Return the (X, Y) coordinate for the center point of the cell that contains the specified text.  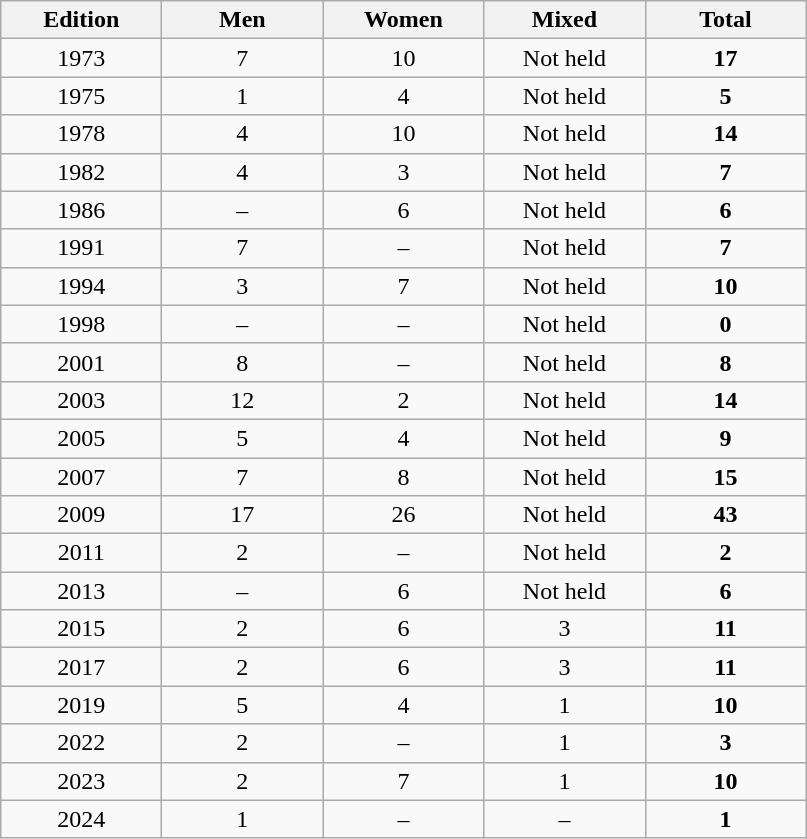
2015 (82, 629)
15 (726, 477)
2001 (82, 362)
2011 (82, 553)
2023 (82, 781)
Total (726, 20)
2009 (82, 515)
2003 (82, 400)
2022 (82, 743)
1991 (82, 248)
2024 (82, 819)
1994 (82, 286)
Edition (82, 20)
26 (404, 515)
Men (242, 20)
9 (726, 438)
2005 (82, 438)
1973 (82, 58)
43 (726, 515)
2007 (82, 477)
1982 (82, 172)
1975 (82, 96)
0 (726, 324)
1978 (82, 134)
12 (242, 400)
2019 (82, 705)
1998 (82, 324)
2017 (82, 667)
Women (404, 20)
2013 (82, 591)
1986 (82, 210)
Mixed (564, 20)
